Identify which cell holds the provided text, then report its (x, y) central coordinate. 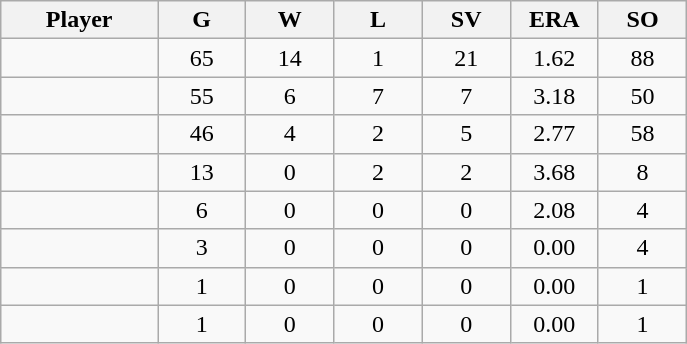
3.18 (554, 96)
Player (80, 20)
SV (466, 20)
ERA (554, 20)
13 (202, 172)
1.62 (554, 58)
W (290, 20)
2.77 (554, 134)
14 (290, 58)
55 (202, 96)
SO (642, 20)
L (378, 20)
58 (642, 134)
G (202, 20)
5 (466, 134)
3.68 (554, 172)
50 (642, 96)
21 (466, 58)
8 (642, 172)
46 (202, 134)
88 (642, 58)
3 (202, 248)
65 (202, 58)
2.08 (554, 210)
